Find where the given text appears and provide that cell's center as [x, y] coordinate. 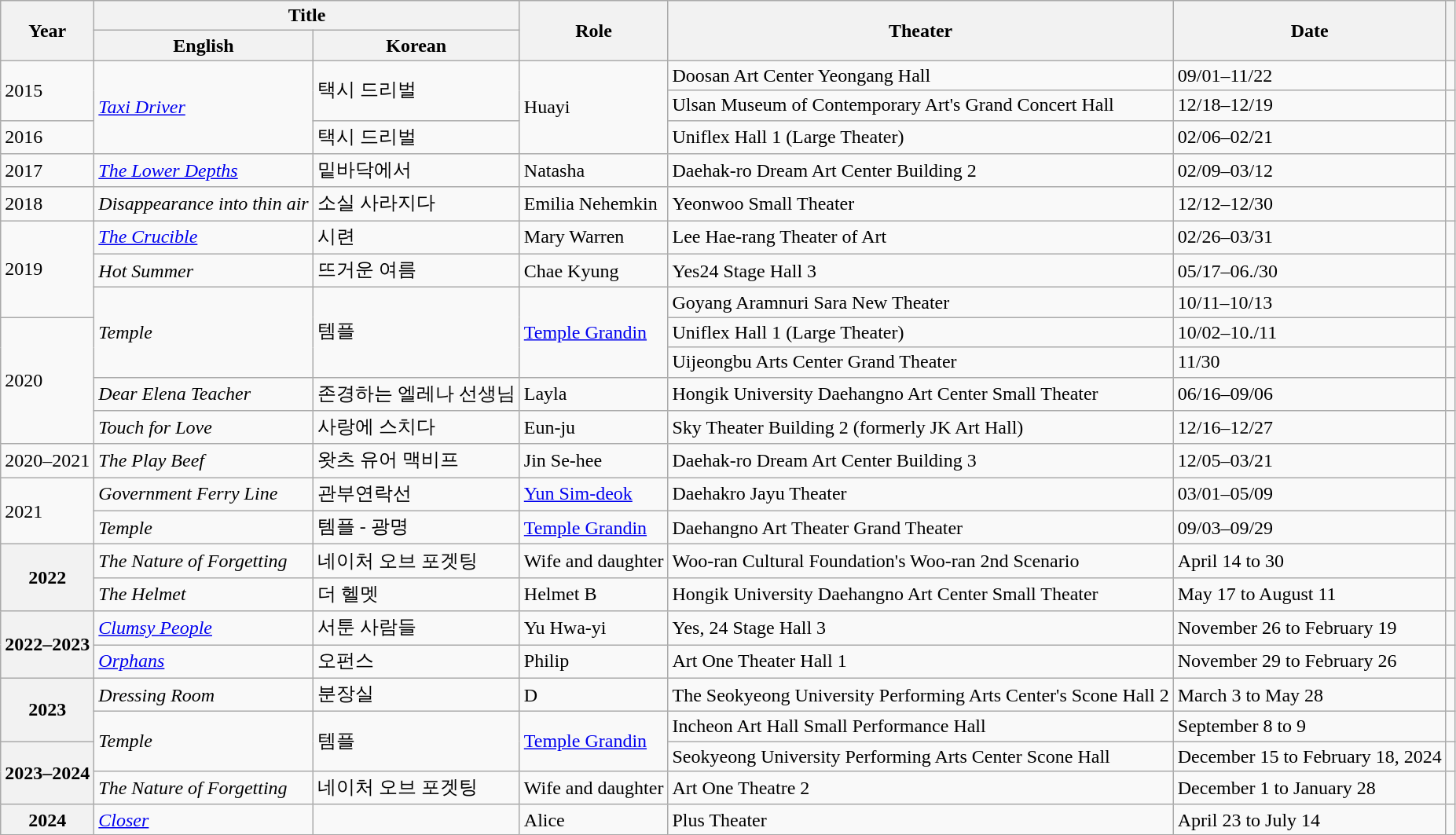
November 29 to February 26 [1309, 661]
10/11–10/13 [1309, 302]
템플 - 광명 [416, 528]
02/26–03/31 [1309, 237]
Clumsy People [204, 628]
Seokyeong University Performing Arts Center Scone Hall [921, 756]
2017 [47, 171]
Plus Theater [921, 819]
Dressing Room [204, 694]
Emilia Nehemkin [594, 204]
12/05–03/21 [1309, 460]
The Play Beef [204, 460]
12/16–12/27 [1309, 427]
Title [306, 16]
사랑에 스치다 [416, 427]
April 14 to 30 [1309, 561]
2022–2023 [47, 644]
2018 [47, 204]
Date [1309, 31]
05/17–06./30 [1309, 270]
02/06–02/21 [1309, 137]
Daehakro Jayu Theater [921, 495]
Theater [921, 31]
Role [594, 31]
2020–2021 [47, 460]
Yeonwoo Small Theater [921, 204]
밑바닥에서 [416, 171]
2023 [47, 710]
Woo-ran Cultural Foundation's Woo-ran 2nd Scenario [921, 561]
소실 사라지다 [416, 204]
Jin Se-hee [594, 460]
분장실 [416, 694]
April 23 to July 14 [1309, 819]
Lee Hae-rang Theater of Art [921, 237]
Daehak-ro Dream Art Center Building 2 [921, 171]
Closer [204, 819]
Yes24 Stage Hall 3 [921, 270]
The Lower Depths [204, 171]
왓츠 유어 맥비프 [416, 460]
관부연락선 [416, 495]
2023–2024 [47, 773]
Year [47, 31]
Ulsan Museum of Contemporary Art's Grand Concert Hall [921, 105]
Orphans [204, 661]
뜨거운 여름 [416, 270]
09/03–09/29 [1309, 528]
10/02–10./11 [1309, 332]
Dear Elena Teacher [204, 394]
12/18–12/19 [1309, 105]
Sky Theater Building 2 (formerly JK Art Hall) [921, 427]
D [594, 694]
Uijeongbu Arts Center Grand Theater [921, 362]
December 15 to February 18, 2024 [1309, 756]
오펀스 [416, 661]
Layla [594, 394]
Daehangno Art Theater Grand Theater [921, 528]
Helmet B [594, 594]
서툰 사람들 [416, 628]
The Crucible [204, 237]
2015 [47, 90]
Alice [594, 819]
Taxi Driver [204, 107]
2022 [47, 578]
Government Ferry Line [204, 495]
Eun-ju [594, 427]
Yu Hwa-yi [594, 628]
December 1 to January 28 [1309, 789]
Art One Theater Hall 1 [921, 661]
Incheon Art Hall Small Performance Hall [921, 727]
Korean [416, 46]
존경하는 엘레나 선생님 [416, 394]
Goyang Aramnuri Sara New Theater [921, 302]
09/01–11/22 [1309, 75]
06/16–09/06 [1309, 394]
2019 [47, 269]
English [204, 46]
Touch for Love [204, 427]
2021 [47, 511]
더 헬멧 [416, 594]
2020 [47, 380]
Huayi [594, 107]
Chae Kyung [594, 270]
September 8 to 9 [1309, 727]
Art One Theatre 2 [921, 789]
Hot Summer [204, 270]
2016 [47, 137]
May 17 to August 11 [1309, 594]
Philip [594, 661]
Doosan Art Center Yeongang Hall [921, 75]
2024 [47, 819]
Yun Sim-deok [594, 495]
The Helmet [204, 594]
Daehak-ro Dream Art Center Building 3 [921, 460]
The Seokyeong University Performing Arts Center's Scone Hall 2 [921, 694]
March 3 to May 28 [1309, 694]
시련 [416, 237]
Disappearance into thin air [204, 204]
03/01–05/09 [1309, 495]
November 26 to February 19 [1309, 628]
Natasha [594, 171]
12/12–12/30 [1309, 204]
02/09–03/12 [1309, 171]
Mary Warren [594, 237]
Yes, 24 Stage Hall 3 [921, 628]
11/30 [1309, 362]
